Pinpoint the cell where the given text exists, returning its [X, Y] midpoint coordinate. 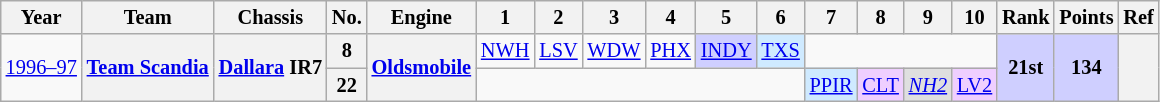
5 [726, 17]
INDY [726, 51]
PHX [670, 51]
NWH [505, 51]
Engine [422, 17]
No. [347, 17]
1 [505, 17]
LSV [558, 51]
Ref [1138, 17]
Chassis [270, 17]
LV2 [974, 85]
TXS [781, 51]
2 [558, 17]
Year [42, 17]
CLT [880, 85]
3 [614, 17]
134 [1086, 68]
Team Scandia [148, 68]
WDW [614, 51]
1996–97 [42, 68]
7 [832, 17]
PPIR [832, 85]
NH2 [928, 85]
Oldsmobile [422, 68]
9 [928, 17]
4 [670, 17]
6 [781, 17]
22 [347, 85]
Rank [1026, 17]
Points [1086, 17]
10 [974, 17]
Team [148, 17]
Dallara IR7 [270, 68]
21st [1026, 68]
